Identify which cell holds the provided text, then report its (X, Y) central coordinate. 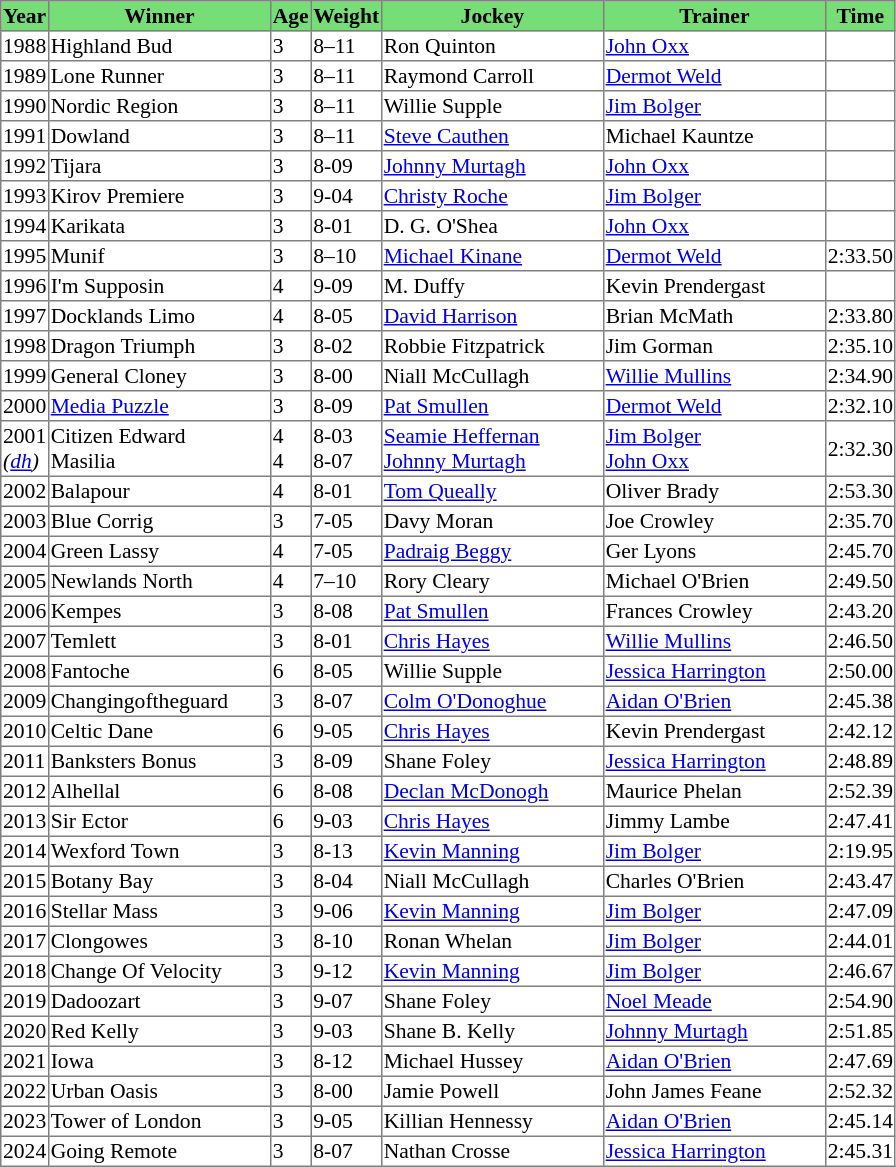
Michael Hussey (492, 1061)
1989 (25, 76)
2000 (25, 406)
Weight (346, 16)
9-04 (346, 196)
Citizen EdwardMasilia (159, 449)
8-13 (346, 851)
Balapour (159, 491)
2024 (25, 1151)
Dowland (159, 136)
2:34.90 (860, 376)
Steve Cauthen (492, 136)
8-04 (346, 881)
2009 (25, 701)
Trainer (714, 16)
2:45.14 (860, 1121)
1999 (25, 376)
Shane B. Kelly (492, 1031)
2:50.00 (860, 671)
Rory Cleary (492, 581)
Christy Roche (492, 196)
Clongowes (159, 941)
2003 (25, 521)
Docklands Limo (159, 316)
Wexford Town (159, 851)
2:53.30 (860, 491)
8–10 (346, 256)
General Cloney (159, 376)
2022 (25, 1091)
Banksters Bonus (159, 761)
Jimmy Lambe (714, 821)
8-12 (346, 1061)
2021 (25, 1061)
2006 (25, 611)
2:32.10 (860, 406)
2:35.70 (860, 521)
1995 (25, 256)
Jim Gorman (714, 346)
Michael Kinane (492, 256)
Nordic Region (159, 106)
9-12 (346, 971)
2019 (25, 1001)
2:47.41 (860, 821)
2:33.50 (860, 256)
Jamie Powell (492, 1091)
2:47.09 (860, 911)
Ger Lyons (714, 551)
2:19.95 (860, 851)
Time (860, 16)
Jim BolgerJohn Oxx (714, 449)
Tower of London (159, 1121)
Michael O'Brien (714, 581)
Blue Corrig (159, 521)
Sir Ector (159, 821)
Going Remote (159, 1151)
1997 (25, 316)
2:47.69 (860, 1061)
2:51.85 (860, 1031)
D. G. O'Shea (492, 226)
Celtic Dane (159, 731)
Fantoche (159, 671)
Stellar Mass (159, 911)
2007 (25, 641)
Declan McDonogh (492, 791)
Kempes (159, 611)
Winner (159, 16)
I'm Supposin (159, 286)
Munif (159, 256)
2014 (25, 851)
2018 (25, 971)
M. Duffy (492, 286)
Raymond Carroll (492, 76)
2012 (25, 791)
8-038-07 (346, 449)
Robbie Fitzpatrick (492, 346)
9-09 (346, 286)
2015 (25, 881)
1990 (25, 106)
9-06 (346, 911)
Kirov Premiere (159, 196)
Jockey (492, 16)
Noel Meade (714, 1001)
Urban Oasis (159, 1091)
1994 (25, 226)
2002 (25, 491)
Temlett (159, 641)
2008 (25, 671)
Dragon Triumph (159, 346)
1992 (25, 166)
John James Feane (714, 1091)
Change Of Velocity (159, 971)
1988 (25, 46)
Year (25, 16)
2:52.32 (860, 1091)
Charles O'Brien (714, 881)
David Harrison (492, 316)
Green Lassy (159, 551)
Oliver Brady (714, 491)
Age (290, 16)
Joe Crowley (714, 521)
Seamie HeffernanJohnny Murtagh (492, 449)
Newlands North (159, 581)
Iowa (159, 1061)
2010 (25, 731)
2004 (25, 551)
Ron Quinton (492, 46)
9-07 (346, 1001)
Nathan Crosse (492, 1151)
2001(dh) (25, 449)
2:43.20 (860, 611)
Colm O'Donoghue (492, 701)
Frances Crowley (714, 611)
2:44.01 (860, 941)
2:46.67 (860, 971)
2:48.89 (860, 761)
44 (290, 449)
1991 (25, 136)
2:45.38 (860, 701)
Alhellal (159, 791)
2023 (25, 1121)
2013 (25, 821)
2:43.47 (860, 881)
2016 (25, 911)
Changingoftheguard (159, 701)
Highland Bud (159, 46)
Maurice Phelan (714, 791)
2017 (25, 941)
2:46.50 (860, 641)
1996 (25, 286)
1993 (25, 196)
2020 (25, 1031)
8-10 (346, 941)
Karikata (159, 226)
2:35.10 (860, 346)
Tom Queally (492, 491)
2:33.80 (860, 316)
2005 (25, 581)
Red Kelly (159, 1031)
2:45.31 (860, 1151)
2:49.50 (860, 581)
2:52.39 (860, 791)
2:42.12 (860, 731)
2:45.70 (860, 551)
Botany Bay (159, 881)
2:54.90 (860, 1001)
Media Puzzle (159, 406)
2:32.30 (860, 449)
Michael Kauntze (714, 136)
8-02 (346, 346)
2011 (25, 761)
Killian Hennessy (492, 1121)
Lone Runner (159, 76)
Dadoozart (159, 1001)
Brian McMath (714, 316)
Davy Moran (492, 521)
1998 (25, 346)
Padraig Beggy (492, 551)
Ronan Whelan (492, 941)
7–10 (346, 581)
Tijara (159, 166)
